Provide the [X, Y] coordinate of the cell's center where the given text is located.  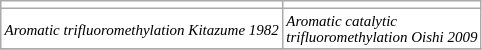
Aromatic catalytictrifluoromethylation Oishi 2009 [382, 28]
Aromatic trifluoromethylation Kitazume 1982 [142, 28]
